Identify which cell holds the provided text, then report its [X, Y] central coordinate. 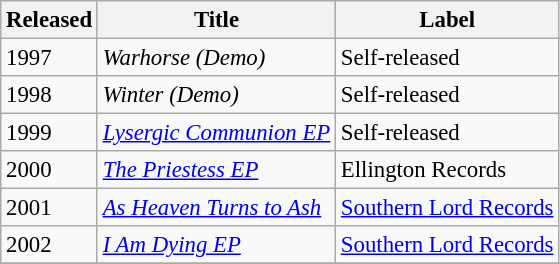
2000 [50, 170]
Title [216, 20]
Winter (Demo) [216, 95]
1997 [50, 58]
2001 [50, 208]
2002 [50, 245]
The Priestess EP [216, 170]
I Am Dying EP [216, 245]
Lysergic Communion EP [216, 133]
Warhorse (Demo) [216, 58]
Label [448, 20]
As Heaven Turns to Ash [216, 208]
Released [50, 20]
1999 [50, 133]
1998 [50, 95]
Ellington Records [448, 170]
